Find where the given text appears and provide that cell's center as (X, Y) coordinate. 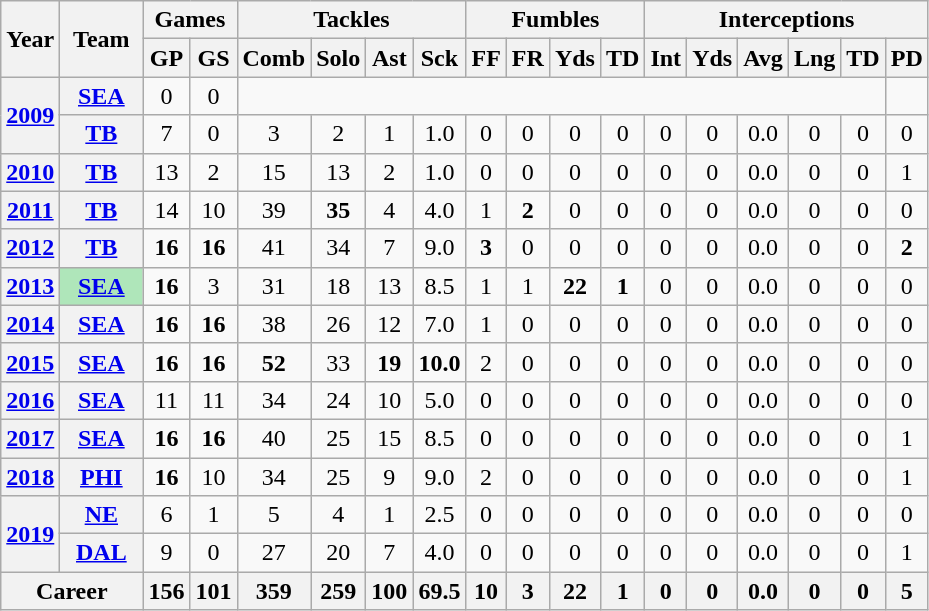
Int (666, 58)
2019 (30, 534)
NE (102, 515)
2016 (30, 400)
14 (166, 210)
19 (390, 362)
6 (166, 515)
5.0 (440, 400)
Ast (390, 58)
38 (274, 324)
FR (528, 58)
2018 (30, 477)
Avg (764, 58)
2014 (30, 324)
Games (190, 20)
2012 (30, 248)
7.0 (440, 324)
20 (338, 553)
Lng (814, 58)
39 (274, 210)
33 (338, 362)
GP (166, 58)
2010 (30, 172)
Career (72, 591)
359 (274, 591)
PD (906, 58)
24 (338, 400)
35 (338, 210)
Team (102, 39)
Interceptions (786, 20)
69.5 (440, 591)
Solo (338, 58)
40 (274, 438)
31 (274, 286)
2015 (30, 362)
156 (166, 591)
12 (390, 324)
41 (274, 248)
Sck (440, 58)
Comb (274, 58)
101 (214, 591)
2009 (30, 115)
Fumbles (556, 20)
Year (30, 39)
10.0 (440, 362)
DAL (102, 553)
52 (274, 362)
100 (390, 591)
2013 (30, 286)
18 (338, 286)
27 (274, 553)
GS (214, 58)
PHI (102, 477)
2.5 (440, 515)
2011 (30, 210)
2017 (30, 438)
26 (338, 324)
259 (338, 591)
Tackles (352, 20)
FF (486, 58)
